Provide the [x, y] coordinate of the cell's center where the given text is located.  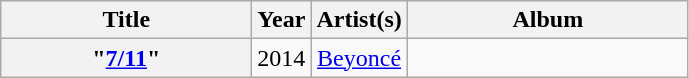
Album [548, 20]
Year [282, 20]
"7/11" [126, 58]
Title [126, 20]
2014 [282, 58]
Artist(s) [359, 20]
Beyoncé [359, 58]
